Pinpoint the cell where the given text exists, returning its [X, Y] midpoint coordinate. 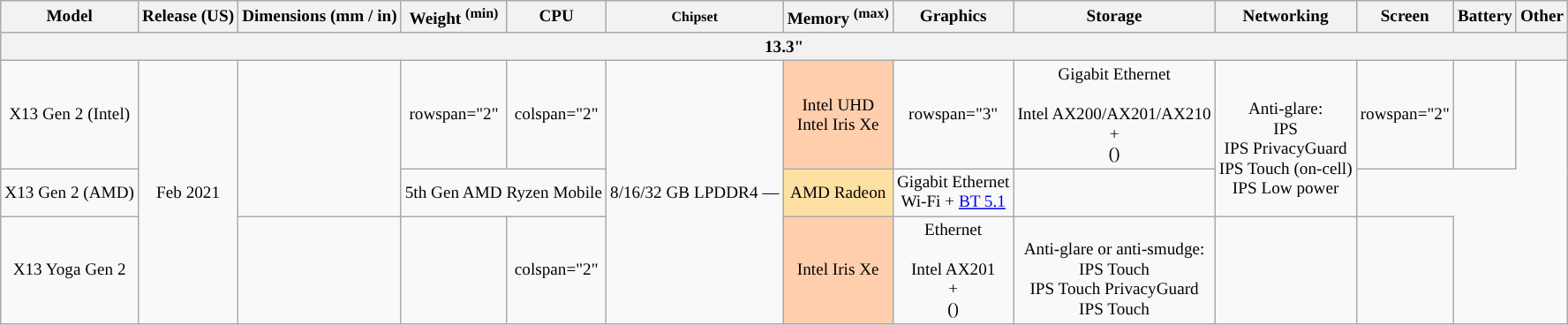
Screen [1405, 18]
Release (US) [189, 18]
Weight (min) [454, 18]
Intel Iris Xe [838, 270]
Memory (max) [838, 18]
X13 Gen 2 (Intel) [70, 115]
Model [70, 18]
Intel UHDIntel Iris Xe [838, 115]
Anti-glare or anti-smudge: IPS Touch IPS Touch PrivacyGuard IPS Touch [1114, 270]
8/16/32 GB LPDDR4 — [694, 193]
Gigabit EthernetWi-Fi + BT 5.1 [954, 192]
Storage [1114, 18]
Networking [1285, 18]
Anti-glare: IPS IPS PrivacyGuard IPS Touch (on-cell) IPS Low power [1285, 139]
rowspan="3" [954, 115]
Battery [1485, 18]
CPU [556, 18]
Other [1542, 18]
Feb 2021 [189, 193]
Gigabit EthernetIntel AX200/AX201/AX210 + () [1114, 115]
Graphics [954, 18]
AMD Radeon [838, 192]
13.3" [784, 47]
Chipset [694, 18]
EthernetIntel AX201 + () [954, 270]
5th Gen AMD Ryzen Mobile [503, 192]
X13 Yoga Gen 2 [70, 270]
X13 Gen 2 (AMD) [70, 192]
Dimensions (mm / in) [320, 18]
